Pinpoint the cell where the given text exists, returning its [x, y] midpoint coordinate. 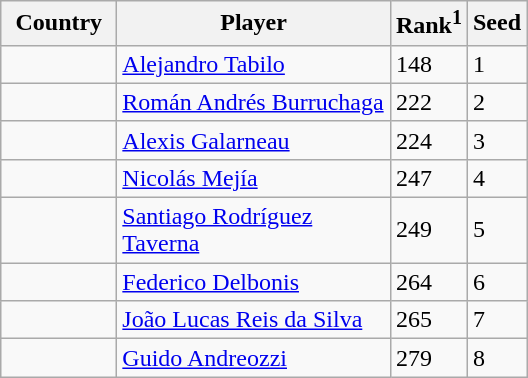
6 [496, 282]
249 [428, 230]
Santiago Rodríguez Taverna [254, 230]
Guido Andreozzi [254, 358]
247 [428, 178]
Federico Delbonis [254, 282]
7 [496, 320]
148 [428, 64]
264 [428, 282]
Alexis Galarneau [254, 140]
Seed [496, 24]
224 [428, 140]
4 [496, 178]
Román Andrés Burruchaga [254, 102]
João Lucas Reis da Silva [254, 320]
2 [496, 102]
Country [59, 24]
279 [428, 358]
1 [496, 64]
Rank1 [428, 24]
222 [428, 102]
5 [496, 230]
Alejandro Tabilo [254, 64]
3 [496, 140]
265 [428, 320]
Player [254, 24]
8 [496, 358]
Nicolás Mejía [254, 178]
